Locate the cell with the specified text and output its [x, y] center coordinate. 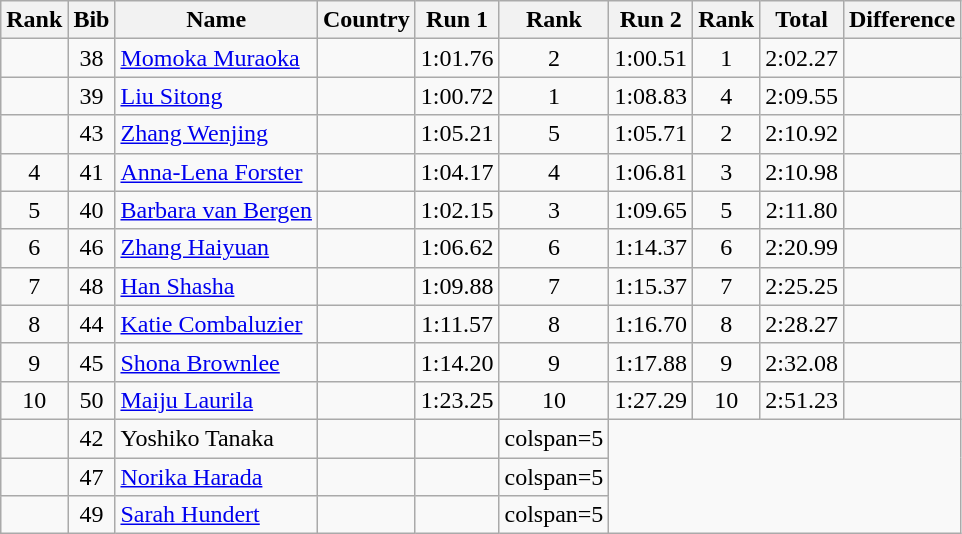
2:11.80 [802, 210]
Difference [902, 20]
1:04.17 [457, 172]
Name [216, 20]
2:51.23 [802, 400]
1:16.70 [651, 324]
1:00.51 [651, 58]
43 [92, 134]
2:28.27 [802, 324]
1:06.81 [651, 172]
Norika Harada [216, 477]
1:17.88 [651, 362]
47 [92, 477]
1:11.57 [457, 324]
Shona Brownlee [216, 362]
1:09.65 [651, 210]
1:08.83 [651, 96]
Sarah Hundert [216, 515]
1:01.76 [457, 58]
1:14.37 [651, 248]
2:25.25 [802, 286]
1:06.62 [457, 248]
2:10.92 [802, 134]
Yoshiko Tanaka [216, 438]
1:27.29 [651, 400]
Zhang Wenjing [216, 134]
41 [92, 172]
45 [92, 362]
2:02.27 [802, 58]
Katie Combaluzier [216, 324]
1:09.88 [457, 286]
Run 1 [457, 20]
1:02.15 [457, 210]
2:32.08 [802, 362]
Zhang Haiyuan [216, 248]
Momoka Muraoka [216, 58]
1:23.25 [457, 400]
Total [802, 20]
39 [92, 96]
50 [92, 400]
Bib [92, 20]
42 [92, 438]
Anna-Lena Forster [216, 172]
1:05.21 [457, 134]
1:00.72 [457, 96]
1:15.37 [651, 286]
Maiju Laurila [216, 400]
Liu Sitong [216, 96]
Run 2 [651, 20]
2:20.99 [802, 248]
Country [366, 20]
1:05.71 [651, 134]
2:09.55 [802, 96]
2:10.98 [802, 172]
1:14.20 [457, 362]
38 [92, 58]
48 [92, 286]
46 [92, 248]
Han Shasha [216, 286]
Barbara van Bergen [216, 210]
49 [92, 515]
44 [92, 324]
40 [92, 210]
